Find where the given text appears and provide that cell's center as (X, Y) coordinate. 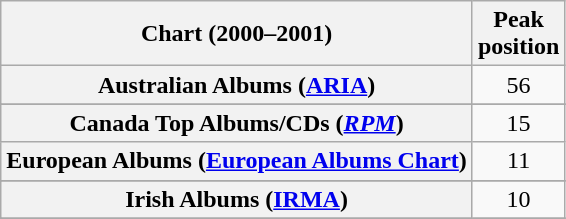
Chart (2000–2001) (237, 34)
Peakposition (518, 34)
15 (518, 123)
European Albums (European Albums Chart) (237, 161)
Canada Top Albums/CDs (RPM) (237, 123)
Australian Albums (ARIA) (237, 85)
Irish Albums (IRMA) (237, 199)
10 (518, 199)
56 (518, 85)
11 (518, 161)
